Extract the (X, Y) coordinate from the center of the cell holding the provided text.  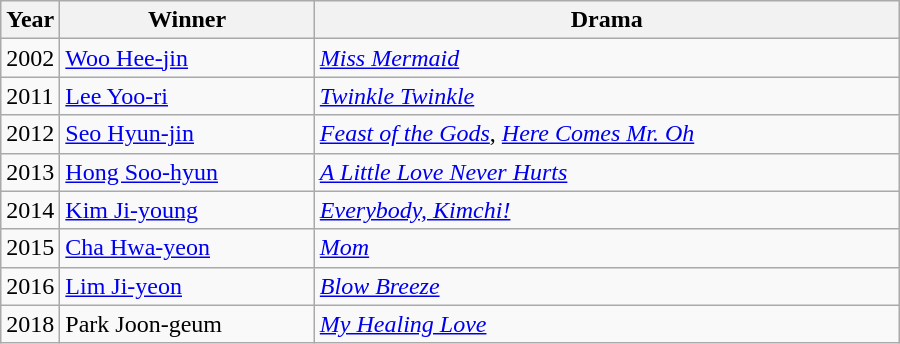
Seo Hyun-jin (187, 134)
Winner (187, 20)
Twinkle Twinkle (606, 96)
Lim Ji-yeon (187, 286)
My Healing Love (606, 324)
2013 (30, 172)
Lee Yoo-ri (187, 96)
2011 (30, 96)
Cha Hwa-yeon (187, 248)
Kim Ji-young (187, 210)
2012 (30, 134)
Woo Hee-jin (187, 58)
2014 (30, 210)
Hong Soo-hyun (187, 172)
A Little Love Never Hurts (606, 172)
Year (30, 20)
Mom (606, 248)
2016 (30, 286)
Feast of the Gods, Here Comes Mr. Oh (606, 134)
Drama (606, 20)
2018 (30, 324)
Blow Breeze (606, 286)
Park Joon-geum (187, 324)
Miss Mermaid (606, 58)
Everybody, Kimchi! (606, 210)
2015 (30, 248)
2002 (30, 58)
